Pinpoint the cell where the given text exists, returning its [X, Y] midpoint coordinate. 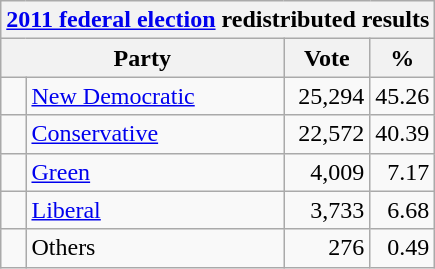
6.68 [402, 210]
% [402, 58]
7.17 [402, 172]
Liberal [155, 210]
25,294 [327, 96]
2011 federal election redistributed results [218, 20]
Green [155, 172]
22,572 [327, 134]
3,733 [327, 210]
Others [155, 248]
Conservative [155, 134]
4,009 [327, 172]
Party [142, 58]
0.49 [402, 248]
45.26 [402, 96]
276 [327, 248]
Vote [327, 58]
40.39 [402, 134]
New Democratic [155, 96]
